Identify which cell holds the provided text, then report its [X, Y] central coordinate. 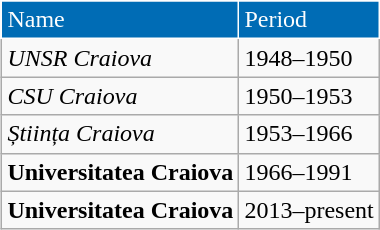
1966–1991 [309, 172]
Period [309, 20]
1948–1950 [309, 58]
CSU Craiova [120, 96]
Știința Craiova [120, 134]
1953–1966 [309, 134]
UNSR Craiova [120, 58]
Name [120, 20]
1950–1953 [309, 96]
2013–present [309, 210]
